From the cell containing the given text, extract its center point as [x, y] coordinate. 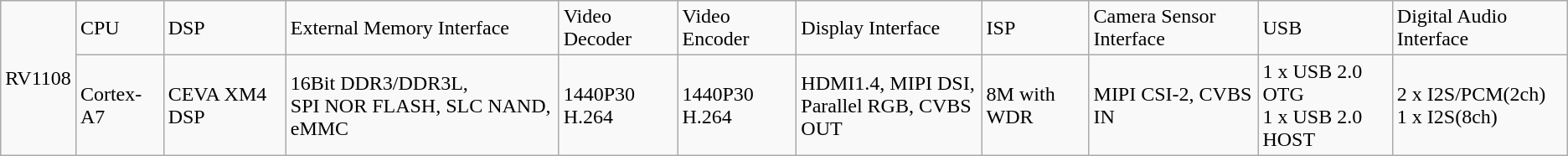
Video Encoder [737, 29]
Video Decoder [618, 29]
ISP [1035, 29]
MIPI CSI-2, CVBS IN [1173, 106]
Camera Sensor Interface [1173, 29]
Digital Audio Interface [1479, 29]
1 x USB 2.0 OTG1 x USB 2.0 HOST [1325, 106]
USB [1325, 29]
HDMI1.4, MIPI DSI,Parallel RGB, CVBS OUT [890, 106]
16Bit DDR3/DDR3L,SPI NOR FLASH, SLC NAND, eMMC [422, 106]
CPU [119, 29]
Cortex-A7 [119, 106]
DSP [224, 29]
RV1108 [39, 78]
CEVA XM4 DSP [224, 106]
External Memory Interface [422, 29]
8M with WDR [1035, 106]
Display Interface [890, 29]
2 x I2S/PCM(2ch)1 x I2S(8ch) [1479, 106]
